Identify which cell holds the provided text, then report its [X, Y] central coordinate. 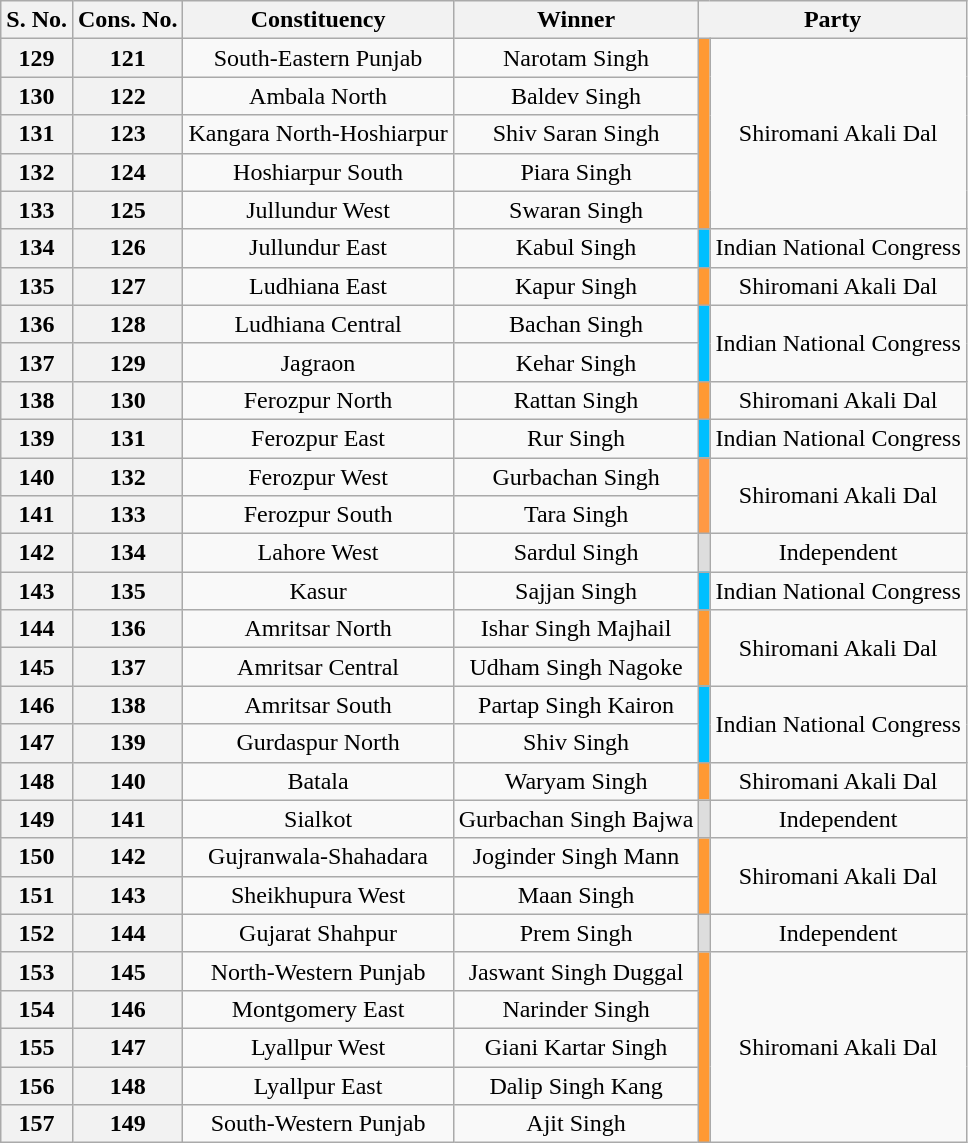
Cons. No. [127, 20]
Bachan Singh [576, 324]
Ferozpur South [318, 515]
Constituency [318, 20]
150 [37, 857]
122 [127, 96]
Giani Kartar Singh [576, 1047]
Shiv Singh [576, 743]
Partap Singh Kairon [576, 705]
123 [127, 134]
South-Western Punjab [318, 1124]
Ajit Singh [576, 1124]
Narotam Singh [576, 58]
157 [37, 1124]
Ludhiana Central [318, 324]
Ludhiana East [318, 286]
Kangara North-Hoshiarpur [318, 134]
Hoshiarpur South [318, 172]
Swaran Singh [576, 210]
Jagraon [318, 362]
Prem Singh [576, 933]
Jullundur East [318, 248]
Party [832, 20]
Gurbachan Singh Bajwa [576, 819]
Ishar Singh Majhail [576, 629]
Narinder Singh [576, 1009]
Sardul Singh [576, 553]
North-Western Punjab [318, 971]
126 [127, 248]
South-Eastern Punjab [318, 58]
Batala [318, 781]
156 [37, 1085]
Kasur [318, 591]
Dalip Singh Kang [576, 1085]
151 [37, 895]
Jullundur West [318, 210]
Amritsar North [318, 629]
124 [127, 172]
Shiv Saran Singh [576, 134]
Gurbachan Singh [576, 477]
153 [37, 971]
Sheikhupura West [318, 895]
Sialkot [318, 819]
127 [127, 286]
Lyallpur West [318, 1047]
Gujranwala-Shahadara [318, 857]
Udham Singh Nagoke [576, 667]
Amritsar Central [318, 667]
Tara Singh [576, 515]
152 [37, 933]
154 [37, 1009]
Montgomery East [318, 1009]
Ambala North [318, 96]
Ferozpur West [318, 477]
Lahore West [318, 553]
125 [127, 210]
Rur Singh [576, 438]
Joginder Singh Mann [576, 857]
155 [37, 1047]
Winner [576, 20]
Sajjan Singh [576, 591]
128 [127, 324]
121 [127, 58]
Gurdaspur North [318, 743]
Rattan Singh [576, 400]
Piara Singh [576, 172]
Amritsar South [318, 705]
S. No. [37, 20]
Kabul Singh [576, 248]
Ferozpur East [318, 438]
Maan Singh [576, 895]
Kehar Singh [576, 362]
Baldev Singh [576, 96]
Jaswant Singh Duggal [576, 971]
Waryam Singh [576, 781]
Gujarat Shahpur [318, 933]
Ferozpur North [318, 400]
Lyallpur East [318, 1085]
Kapur Singh [576, 286]
